Return the (X, Y) coordinate for the center point of the cell that contains the specified text.  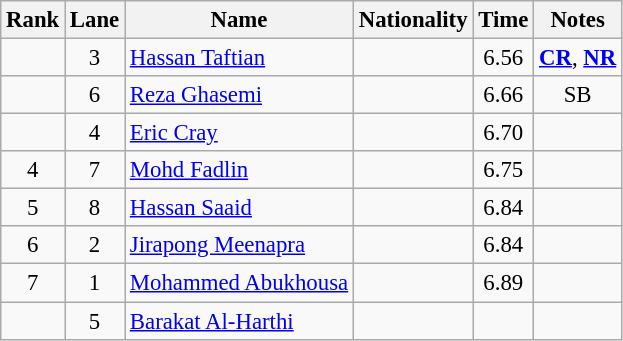
6.56 (504, 58)
Eric Cray (240, 133)
Lane (95, 20)
Hassan Saaid (240, 208)
CR, NR (578, 58)
Jirapong Meenapra (240, 245)
Notes (578, 20)
Hassan Taftian (240, 58)
8 (95, 208)
6.89 (504, 283)
6.66 (504, 95)
6.70 (504, 133)
Mohd Fadlin (240, 170)
Mohammed Abukhousa (240, 283)
Nationality (412, 20)
3 (95, 58)
6.75 (504, 170)
Barakat Al-Harthi (240, 321)
SB (578, 95)
Name (240, 20)
1 (95, 283)
Reza Ghasemi (240, 95)
2 (95, 245)
Time (504, 20)
Rank (33, 20)
